Scan for the cell matching the given text and deliver its [x, y] coordinate at center. 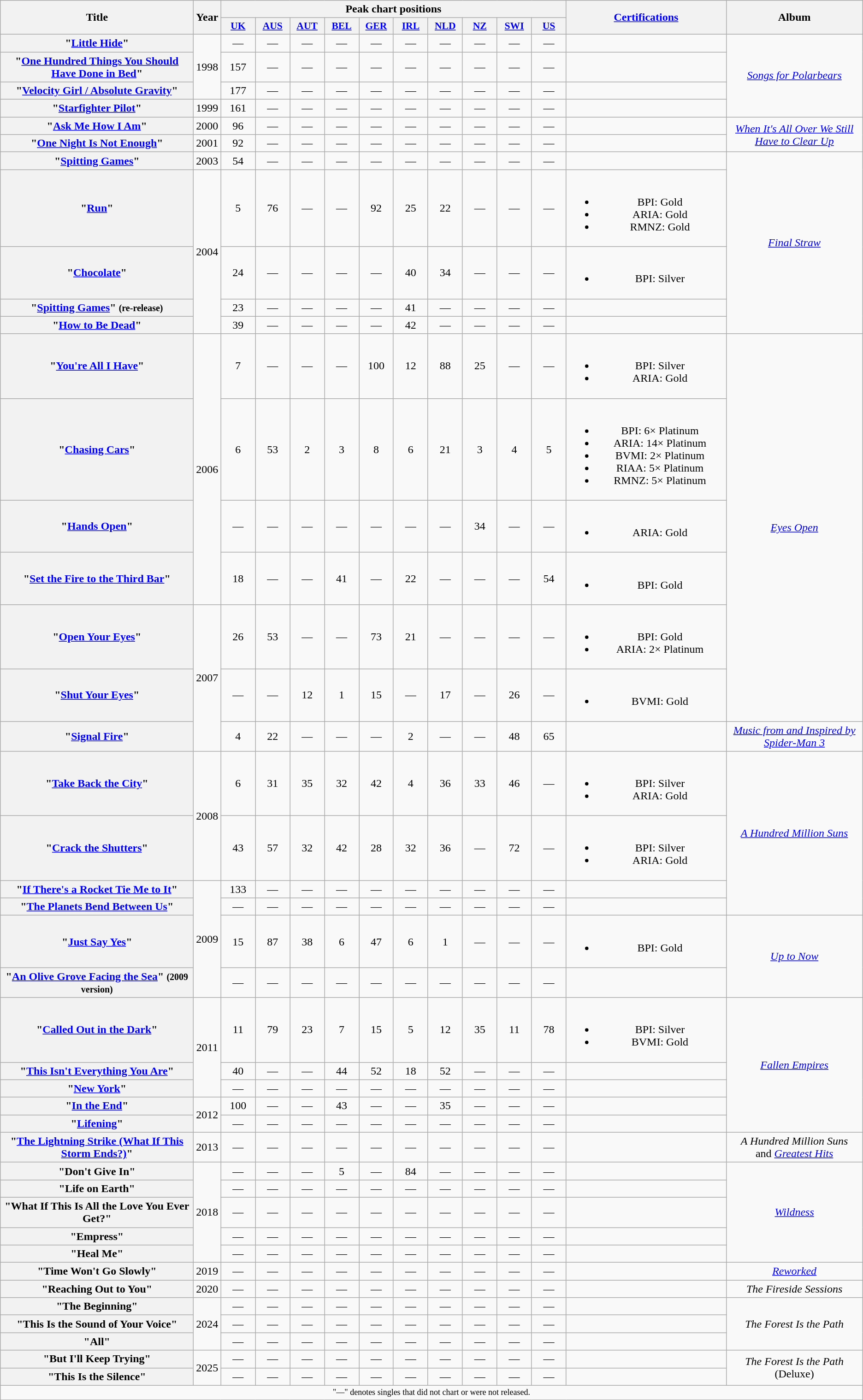
"One Hundred Things You Should Have Done in Bed" [97, 66]
AUT [307, 26]
2009 [207, 939]
"All" [97, 1341]
157 [238, 66]
"Reaching Out to You" [97, 1289]
Up to Now [794, 957]
"An Olive Grove Facing the Sea" (2009 version) [97, 983]
84 [410, 1171]
Wildness [794, 1212]
GER [376, 26]
"The Lightning Strike (What If This Storm Ends?)" [97, 1147]
Reworked [794, 1271]
Peak chart positions [394, 9]
78 [549, 1030]
38 [307, 941]
2019 [207, 1271]
"Crack the Shutters" [97, 848]
"You're All I Have" [97, 366]
"Life on Earth" [97, 1188]
"What If This Is All the Love You Ever Get?" [97, 1212]
"This Is the Sound of Your Voice" [97, 1324]
161 [238, 108]
BPI: SilverBVMI: Gold [646, 1030]
A Hundred Million Suns [794, 833]
BPI: GoldARIA: GoldRMNZ: Gold [646, 208]
"Time Won't Go Slowly" [97, 1271]
"Hands Open" [97, 526]
"Spitting Games" [97, 161]
"Signal Fire" [97, 736]
76 [273, 208]
UK [238, 26]
BPI: Silver [646, 273]
BPI: 6× PlatinumARIA: 14× PlatinumBVMI: 2× PlatinumRIAA: 5× PlatinumRMNZ: 5× Platinum [646, 449]
BVMI: Gold [646, 695]
"The Beginning" [97, 1306]
"Don't Give In" [97, 1171]
"Ask Me How I Am" [97, 126]
2007 [207, 678]
2008 [207, 816]
2006 [207, 469]
"Just Say Yes" [97, 941]
Title [97, 18]
28 [376, 848]
88 [445, 366]
44 [342, 1071]
NZ [479, 26]
46 [514, 784]
Fallen Empires [794, 1065]
"This Isn't Everything You Are" [97, 1071]
2004 [207, 252]
"Called Out in the Dark" [97, 1030]
"—" denotes singles that did not chart or were not released. [431, 1392]
A Hundred Million Sunsand Greatest Hits [794, 1147]
"One Night Is Not Enough" [97, 143]
2025 [207, 1368]
31 [273, 784]
AUS [273, 26]
39 [238, 325]
BPI: GoldARIA: 2× Platinum [646, 637]
"How to Be Dead" [97, 325]
2018 [207, 1212]
177 [238, 91]
SWI [514, 26]
IRL [410, 26]
73 [376, 637]
87 [273, 941]
Album [794, 18]
"Little Hide" [97, 43]
The Forest Is the Path (Deluxe) [794, 1368]
133 [238, 889]
"Chasing Cars" [97, 449]
"The Planets Bend Between Us" [97, 907]
1999 [207, 108]
Music from and Inspired by Spider-Man 3 [794, 736]
72 [514, 848]
Final Straw [794, 243]
65 [549, 736]
"Run" [97, 208]
2003 [207, 161]
Certifications [646, 18]
Songs for Polarbears [794, 76]
2013 [207, 1147]
2012 [207, 1115]
8 [376, 449]
"Open Your Eyes" [97, 637]
"This Is the Silence" [97, 1376]
"If There's a Rocket Tie Me to It" [97, 889]
NLD [445, 26]
BEL [342, 26]
"Velocity Girl / Absolute Gravity" [97, 91]
96 [238, 126]
24 [238, 273]
"Starfighter Pilot" [97, 108]
"But I'll Keep Trying" [97, 1359]
1998 [207, 66]
"Empress" [97, 1236]
"Take Back the City" [97, 784]
Year [207, 18]
57 [273, 848]
2024 [207, 1324]
ARIA: Gold [646, 526]
79 [273, 1030]
17 [445, 695]
2011 [207, 1047]
"Spitting Games" (re-release) [97, 307]
"Heal Me" [97, 1254]
2000 [207, 126]
2020 [207, 1289]
US [549, 26]
When It's All Over We Still Have to Clear Up [794, 135]
"Shut Your Eyes" [97, 695]
"Lifening" [97, 1123]
Eyes Open [794, 527]
"In the End" [97, 1106]
47 [376, 941]
The Fireside Sessions [794, 1289]
"Chocolate" [97, 273]
33 [479, 784]
2001 [207, 143]
"Set the Fire to the Third Bar" [97, 578]
48 [514, 736]
The Forest Is the Path [794, 1324]
"New York" [97, 1088]
